Output the [x, y] coordinate of the center of the cell containing the given text.  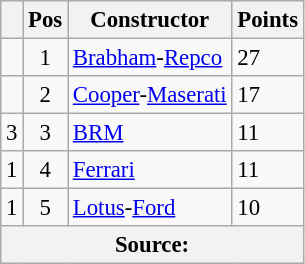
17 [268, 95]
2 [46, 95]
Cooper-Maserati [150, 95]
Ferrari [150, 170]
Constructor [150, 20]
Source: [152, 245]
4 [46, 170]
10 [268, 208]
Brabham-Repco [150, 58]
Points [268, 20]
Pos [46, 20]
Lotus-Ford [150, 208]
27 [268, 58]
BRM [150, 133]
5 [46, 208]
